Extract the (X, Y) coordinate from the center of the cell holding the provided text.  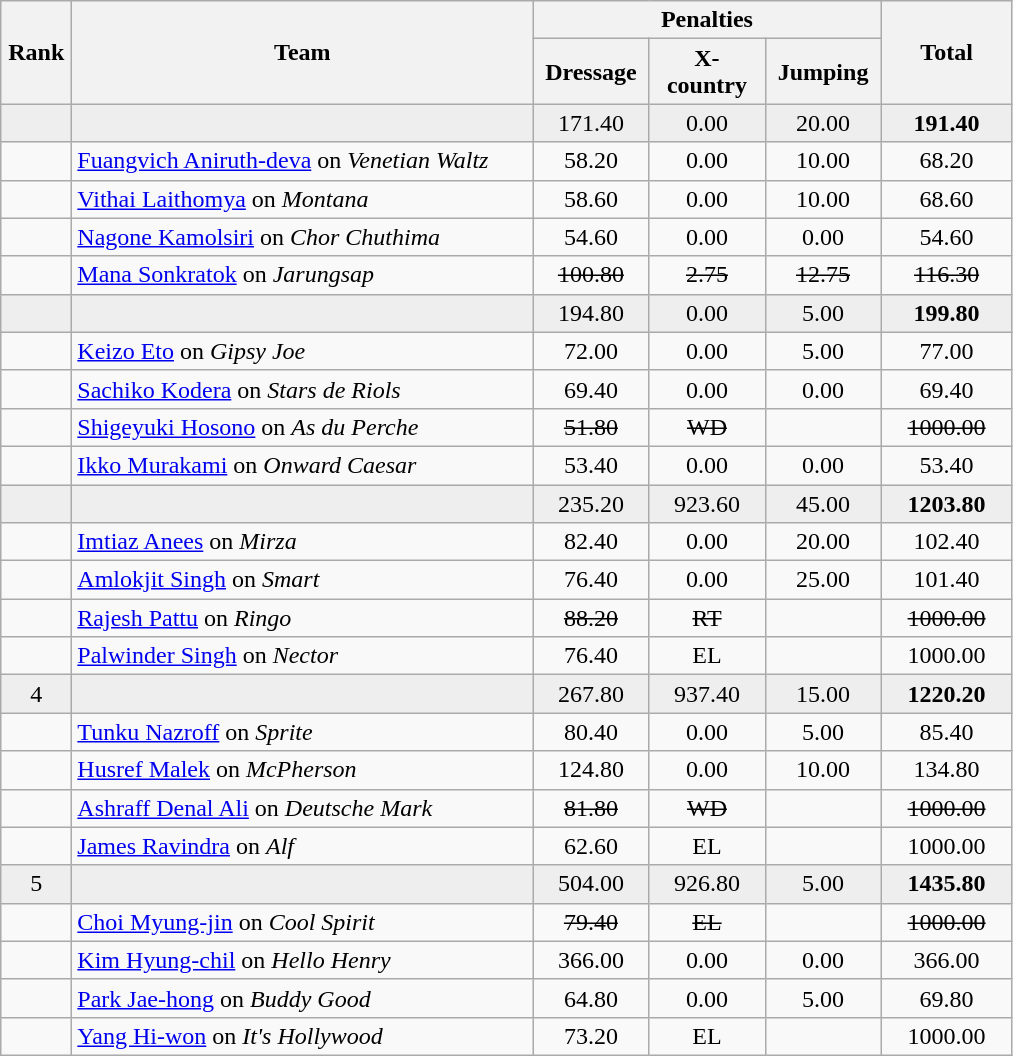
926.80 (707, 884)
15.00 (823, 694)
85.40 (946, 732)
Dressage (591, 72)
2.75 (707, 275)
62.60 (591, 846)
68.20 (946, 161)
Jumping (823, 72)
45.00 (823, 503)
Husref Malek on McPherson (302, 770)
Ikko Murakami on Onward Caesar (302, 465)
191.40 (946, 123)
102.40 (946, 542)
Rajesh Pattu on Ringo (302, 618)
Imtiaz Anees on Mirza (302, 542)
73.20 (591, 1036)
171.40 (591, 123)
79.40 (591, 922)
235.20 (591, 503)
Shigeyuki Hosono on As du Perche (302, 427)
267.80 (591, 694)
101.40 (946, 580)
Sachiko Kodera on Stars de Riols (302, 389)
Park Jae-hong on Buddy Good (302, 998)
12.75 (823, 275)
81.80 (591, 808)
RT (707, 618)
Fuangvich Aniruth-deva on Venetian Waltz (302, 161)
Nagone Kamolsiri on Chor Chuthima (302, 237)
Team (302, 52)
1203.80 (946, 503)
Kim Hyung-chil on Hello Henry (302, 960)
Vithai Laithomya on Montana (302, 199)
134.80 (946, 770)
69.80 (946, 998)
51.80 (591, 427)
Amlokjit Singh on Smart (302, 580)
Mana Sonkratok on Jarungsap (302, 275)
937.40 (707, 694)
1435.80 (946, 884)
58.20 (591, 161)
1220.20 (946, 694)
504.00 (591, 884)
Ashraff Denal Ali on Deutsche Mark (302, 808)
124.80 (591, 770)
Palwinder Singh on Nector (302, 656)
100.80 (591, 275)
X-country (707, 72)
116.30 (946, 275)
58.60 (591, 199)
199.80 (946, 313)
Penalties (707, 20)
Tunku Nazroff on Sprite (302, 732)
80.40 (591, 732)
James Ravindra on Alf (302, 846)
Total (946, 52)
Keizo Eto on Gipsy Joe (302, 351)
5 (36, 884)
Rank (36, 52)
68.60 (946, 199)
Yang Hi-won on It's Hollywood (302, 1036)
Choi Myung-jin on Cool Spirit (302, 922)
25.00 (823, 580)
194.80 (591, 313)
923.60 (707, 503)
88.20 (591, 618)
72.00 (591, 351)
64.80 (591, 998)
4 (36, 694)
77.00 (946, 351)
82.40 (591, 542)
